Capture the cell that displays the provided text and extract its (X, Y) central coordinate. 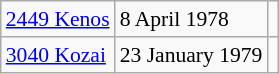
8 April 1978 (192, 19)
23 January 1979 (192, 55)
2449 Kenos (58, 19)
3040 Kozai (58, 55)
